Locate the cell with the specified text and output its [X, Y] center coordinate. 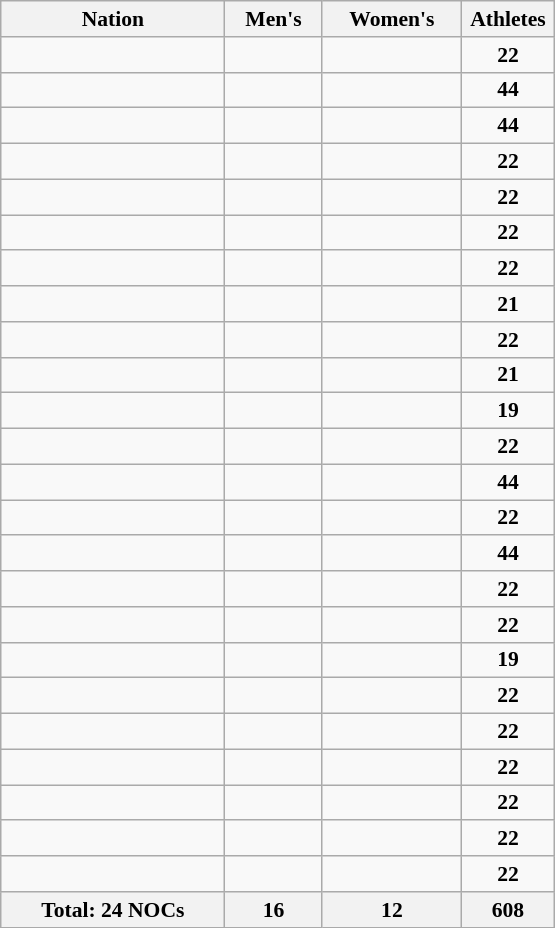
Total: 24 NOCs [113, 910]
Nation [113, 19]
Athletes [508, 19]
16 [274, 910]
12 [392, 910]
Men's [274, 19]
Women's [392, 19]
608 [508, 910]
